For the text-containing cell, return its midpoint in (x, y) coordinate format. 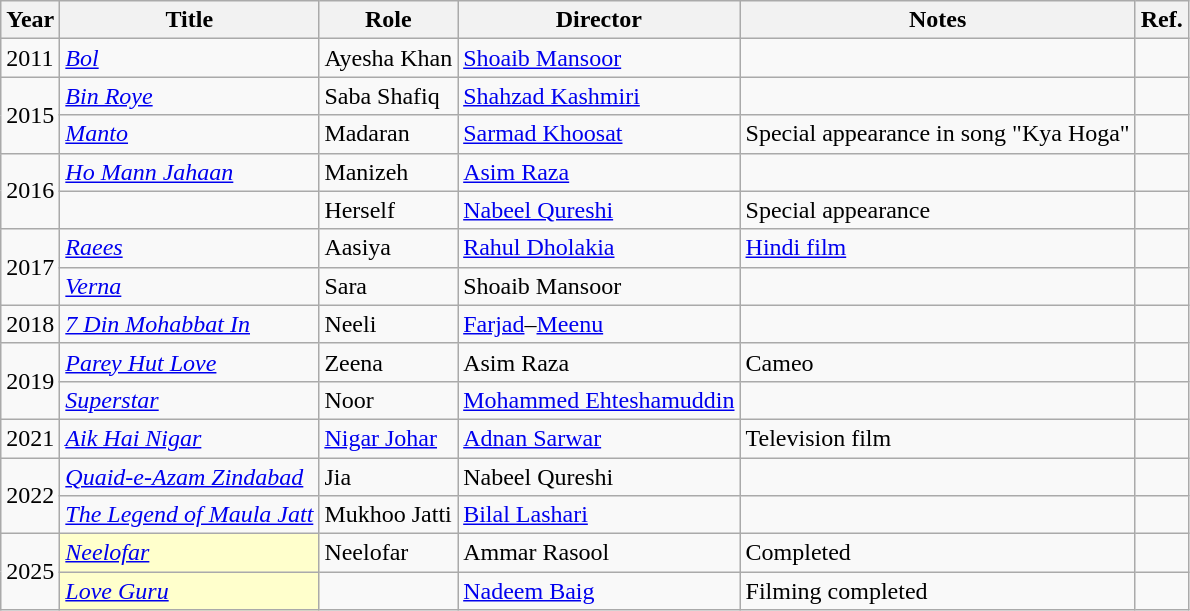
Aik Hai Nigar (190, 438)
Sara (388, 286)
Ayesha Khan (388, 58)
Parey Hut Love (190, 362)
Love Guru (190, 591)
Special appearance in song "Kya Hoga" (938, 134)
Title (190, 20)
Mukhoo Jatti (388, 515)
Ref. (1162, 20)
2015 (30, 115)
Mohammed Ehteshamuddin (599, 400)
Hindi film (938, 248)
2021 (30, 438)
Aasiya (388, 248)
Role (388, 20)
2017 (30, 267)
2019 (30, 381)
Completed (938, 553)
Ammar Rasool (599, 553)
Jia (388, 477)
Director (599, 20)
Nadeem Baig (599, 591)
Zeena (388, 362)
Filming completed (938, 591)
Ho Mann Jahaan (190, 172)
Rahul Dholakia (599, 248)
Year (30, 20)
Bin Roye (190, 96)
2025 (30, 572)
Manto (190, 134)
Shahzad Kashmiri (599, 96)
Cameo (938, 362)
Raees (190, 248)
Saba Shafiq (388, 96)
Herself (388, 210)
2022 (30, 496)
The Legend of Maula Jatt (190, 515)
Adnan Sarwar (599, 438)
Superstar (190, 400)
Verna (190, 286)
2011 (30, 58)
2016 (30, 191)
Madaran (388, 134)
7 Din Mohabbat In (190, 324)
Manizeh (388, 172)
Notes (938, 20)
Television film (938, 438)
Bilal Lashari (599, 515)
Quaid-e-Azam Zindabad (190, 477)
Neeli (388, 324)
Noor (388, 400)
Sarmad Khoosat (599, 134)
2018 (30, 324)
Special appearance (938, 210)
Nigar Johar (388, 438)
Bol (190, 58)
Farjad–Meenu (599, 324)
